Find where the given text appears and provide that cell's center as (x, y) coordinate. 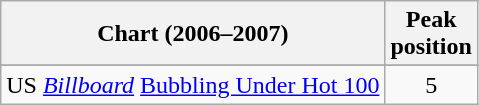
5 (431, 85)
US Billboard Bubbling Under Hot 100 (193, 85)
Peakposition (431, 34)
Chart (2006–2007) (193, 34)
